Detect which cell encompasses the target text, then output its (X, Y) center coordinate. 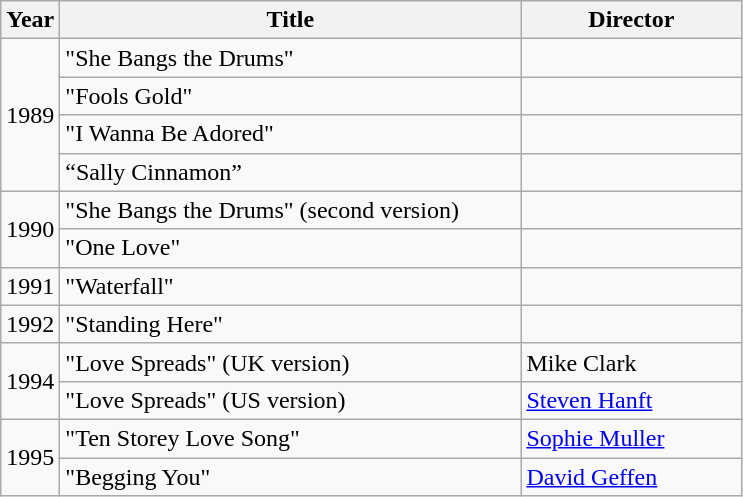
"Fools Gold" (290, 96)
"Ten Storey Love Song" (290, 438)
Director (632, 20)
"Love Spreads" (US version) (290, 400)
1992 (30, 324)
"She Bangs the Drums" (290, 58)
Mike Clark (632, 362)
"I Wanna Be Adored" (290, 134)
Title (290, 20)
1990 (30, 229)
"Love Spreads" (UK version) (290, 362)
"She Bangs the Drums" (second version) (290, 210)
Steven Hanft (632, 400)
"Begging You" (290, 477)
1995 (30, 457)
1994 (30, 381)
1991 (30, 286)
“Sally Cinnamon” (290, 172)
David Geffen (632, 477)
"One Love" (290, 248)
"Standing Here" (290, 324)
Sophie Muller (632, 438)
"Waterfall" (290, 286)
Year (30, 20)
1989 (30, 115)
